Capture the cell that displays the provided text and extract its (x, y) central coordinate. 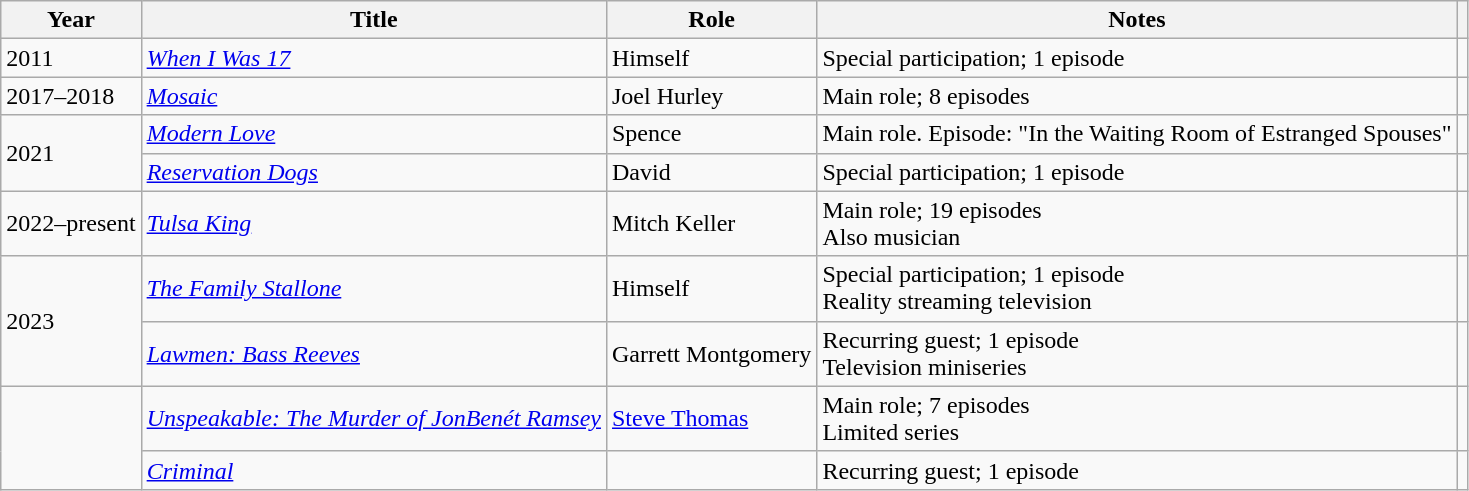
Role (711, 20)
Main role; 8 episodes (1137, 96)
Special participation; 1 episodeReality streaming television (1137, 288)
Year (71, 20)
When I Was 17 (374, 58)
2023 (71, 321)
Recurring guest; 1 episode (1137, 470)
Main role. Episode: "In the Waiting Room of Estranged Spouses" (1137, 134)
Main role; 19 episodesAlso musician (1137, 224)
Mitch Keller (711, 224)
Mosaic (374, 96)
Spence (711, 134)
Modern Love (374, 134)
Unspeakable: The Murder of JonBenét Ramsey (374, 418)
Recurring guest; 1 episodeTelevision miniseries (1137, 354)
Main role; 7 episodesLimited series (1137, 418)
2021 (71, 153)
Reservation Dogs (374, 172)
2011 (71, 58)
The Family Stallone (374, 288)
Tulsa King (374, 224)
Joel Hurley (711, 96)
Garrett Montgomery (711, 354)
Notes (1137, 20)
2017–2018 (71, 96)
Steve Thomas (711, 418)
2022–present (71, 224)
Title (374, 20)
David (711, 172)
Criminal (374, 470)
Lawmen: Bass Reeves (374, 354)
